Find where the given text appears and provide that cell's center as (X, Y) coordinate. 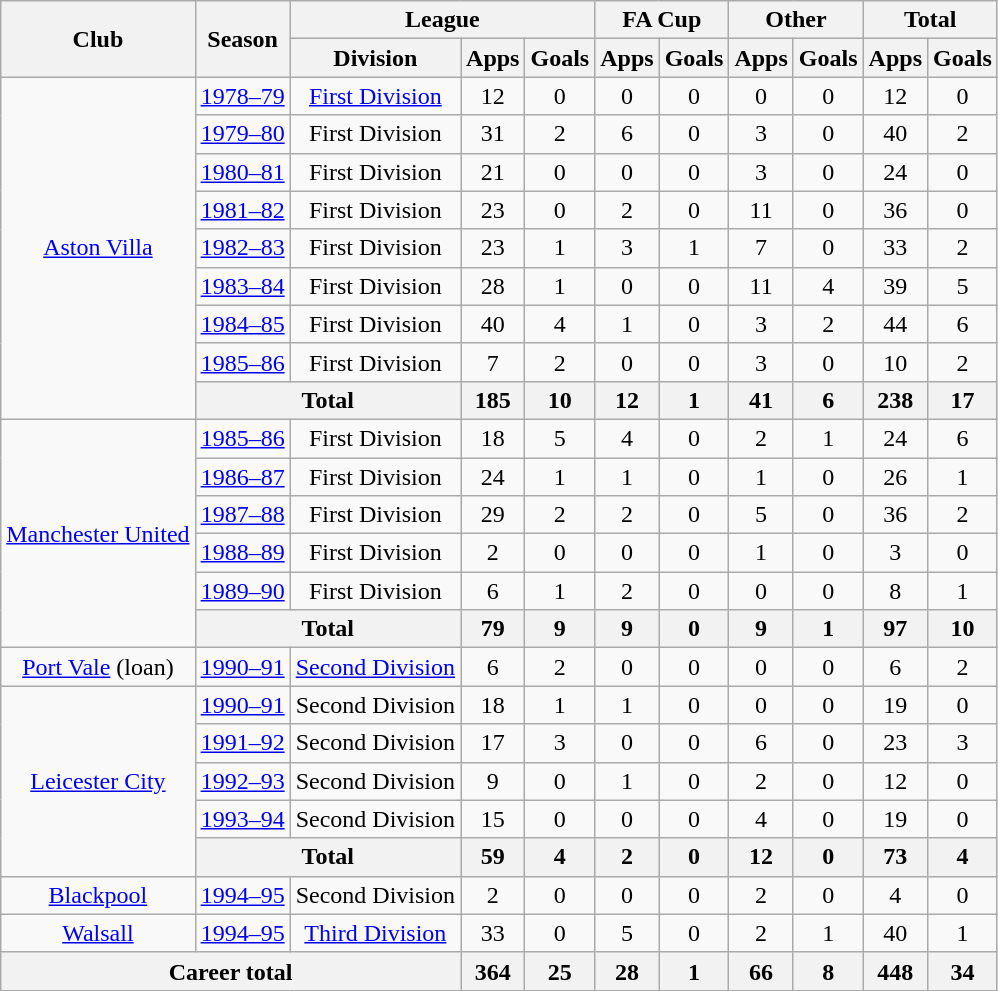
1978–79 (242, 96)
15 (493, 819)
1982–83 (242, 248)
1993–94 (242, 819)
League (442, 20)
238 (895, 400)
1981–82 (242, 210)
Aston Villa (98, 248)
Manchester United (98, 533)
Blackpool (98, 895)
25 (560, 971)
Port Vale (loan) (98, 667)
448 (895, 971)
Club (98, 39)
29 (493, 515)
1979–80 (242, 134)
31 (493, 134)
39 (895, 286)
1991–92 (242, 743)
26 (895, 477)
1984–85 (242, 324)
1989–90 (242, 591)
59 (493, 857)
364 (493, 971)
1986–87 (242, 477)
1992–93 (242, 781)
41 (761, 400)
Career total (231, 971)
44 (895, 324)
1988–89 (242, 553)
97 (895, 629)
1980–81 (242, 172)
34 (963, 971)
Season (242, 39)
1987–88 (242, 515)
FA Cup (662, 20)
79 (493, 629)
21 (493, 172)
Walsall (98, 933)
73 (895, 857)
Third Division (375, 933)
66 (761, 971)
185 (493, 400)
1983–84 (242, 286)
Leicester City (98, 781)
Other (796, 20)
Division (375, 58)
